Find where the given text appears and provide that cell's center as [X, Y] coordinate. 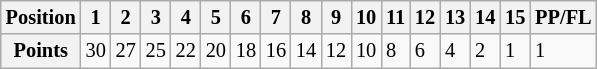
30 [96, 51]
25 [156, 51]
PP/FL [563, 17]
13 [455, 17]
7 [276, 17]
9 [336, 17]
16 [276, 51]
Points [41, 51]
18 [246, 51]
Position [41, 17]
15 [515, 17]
20 [216, 51]
11 [396, 17]
22 [186, 51]
27 [126, 51]
5 [216, 17]
3 [156, 17]
